Search for the cell housing the specified text and yield its [x, y] center coordinate. 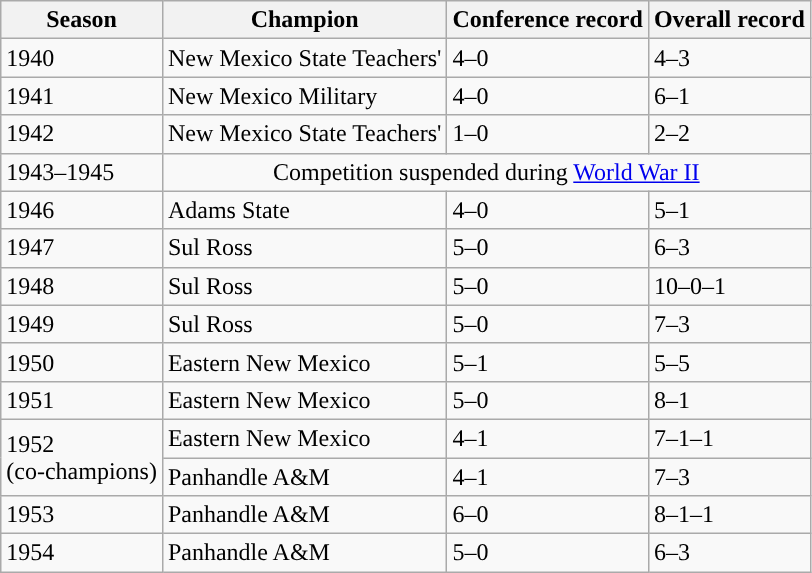
Champion [304, 20]
New Mexico Military [304, 96]
5–5 [729, 362]
1946 [82, 210]
1953 [82, 515]
1954 [82, 553]
Adams State [304, 210]
1940 [82, 58]
1950 [82, 362]
1942 [82, 134]
Conference record [548, 20]
1–0 [548, 134]
8–1 [729, 400]
Season [82, 20]
Competition suspended during World War II [486, 172]
1948 [82, 286]
7–1–1 [729, 438]
1949 [82, 324]
1941 [82, 96]
1943–1945 [82, 172]
4–3 [729, 58]
Overall record [729, 20]
1951 [82, 400]
8–1–1 [729, 515]
1952(co-champions) [82, 457]
6–0 [548, 515]
10–0–1 [729, 286]
1947 [82, 248]
2–2 [729, 134]
6–1 [729, 96]
